Output the [X, Y] coordinate of the center of the cell containing the given text.  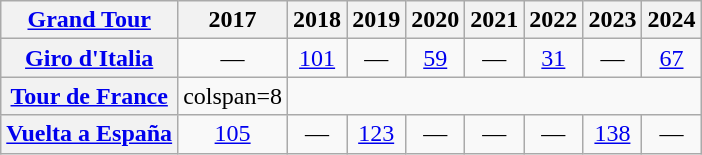
2024 [672, 20]
2022 [554, 20]
Grand Tour [90, 20]
2021 [494, 20]
138 [612, 134]
123 [376, 134]
Giro d'Italia [90, 58]
2017 [233, 20]
Tour de France [90, 96]
Vuelta a España [90, 134]
31 [554, 58]
2023 [612, 20]
101 [318, 58]
2018 [318, 20]
colspan=8 [233, 96]
59 [436, 58]
105 [233, 134]
67 [672, 58]
2019 [376, 20]
2020 [436, 20]
